Pinpoint the cell where the given text exists, returning its [X, Y] midpoint coordinate. 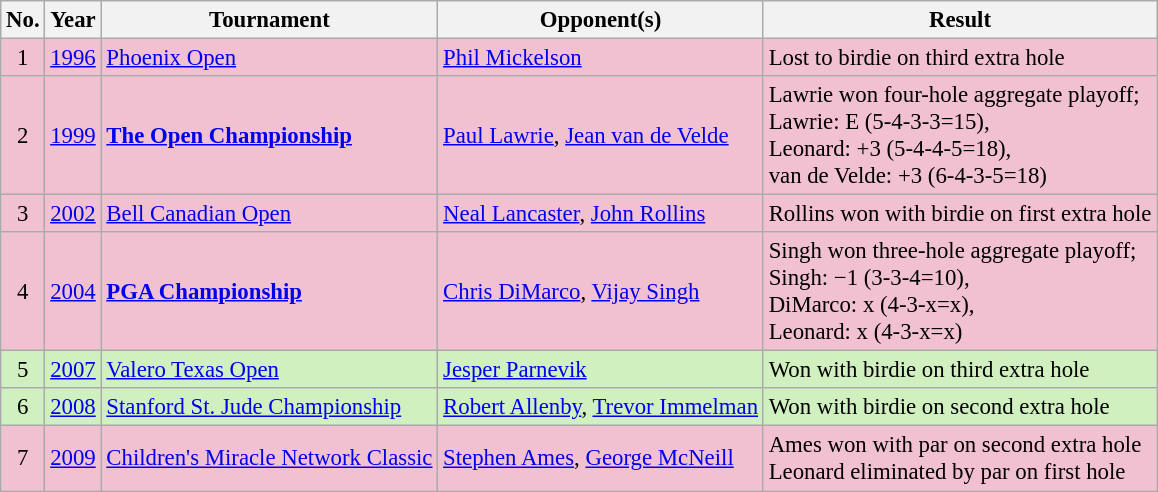
No. [23, 20]
Bell Canadian Open [270, 214]
Stanford St. Jude Championship [270, 407]
2008 [73, 407]
Rollins won with birdie on first extra hole [960, 214]
Result [960, 20]
6 [23, 407]
Won with birdie on second extra hole [960, 407]
Stephen Ames, George McNeill [601, 458]
1999 [73, 136]
Opponent(s) [601, 20]
Children's Miracle Network Classic [270, 458]
Phil Mickelson [601, 58]
1996 [73, 58]
Ames won with par on second extra holeLeonard eliminated by par on first hole [960, 458]
Robert Allenby, Trevor Immelman [601, 407]
2004 [73, 292]
2 [23, 136]
2002 [73, 214]
Neal Lancaster, John Rollins [601, 214]
4 [23, 292]
Chris DiMarco, Vijay Singh [601, 292]
Lost to birdie on third extra hole [960, 58]
PGA Championship [270, 292]
Won with birdie on third extra hole [960, 370]
5 [23, 370]
Singh won three-hole aggregate playoff;Singh: −1 (3-3-4=10),DiMarco: x (4-3-x=x),Leonard: x (4-3-x=x) [960, 292]
Paul Lawrie, Jean van de Velde [601, 136]
Valero Texas Open [270, 370]
Tournament [270, 20]
The Open Championship [270, 136]
2009 [73, 458]
Jesper Parnevik [601, 370]
1 [23, 58]
Lawrie won four-hole aggregate playoff;Lawrie: E (5-4-3-3=15),Leonard: +3 (5-4-4-5=18),van de Velde: +3 (6-4-3-5=18) [960, 136]
3 [23, 214]
7 [23, 458]
Phoenix Open [270, 58]
2007 [73, 370]
Year [73, 20]
